Locate the cell with the specified text and output its [X, Y] center coordinate. 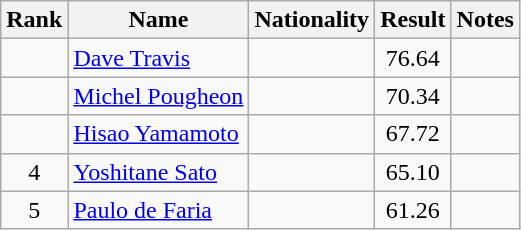
70.34 [413, 96]
Name [158, 20]
65.10 [413, 172]
76.64 [413, 58]
4 [34, 172]
Yoshitane Sato [158, 172]
Rank [34, 20]
Notes [485, 20]
67.72 [413, 134]
Nationality [312, 20]
Paulo de Faria [158, 210]
Result [413, 20]
Hisao Yamamoto [158, 134]
61.26 [413, 210]
Dave Travis [158, 58]
5 [34, 210]
Michel Pougheon [158, 96]
